For the text-containing cell, return its midpoint in [X, Y] coordinate format. 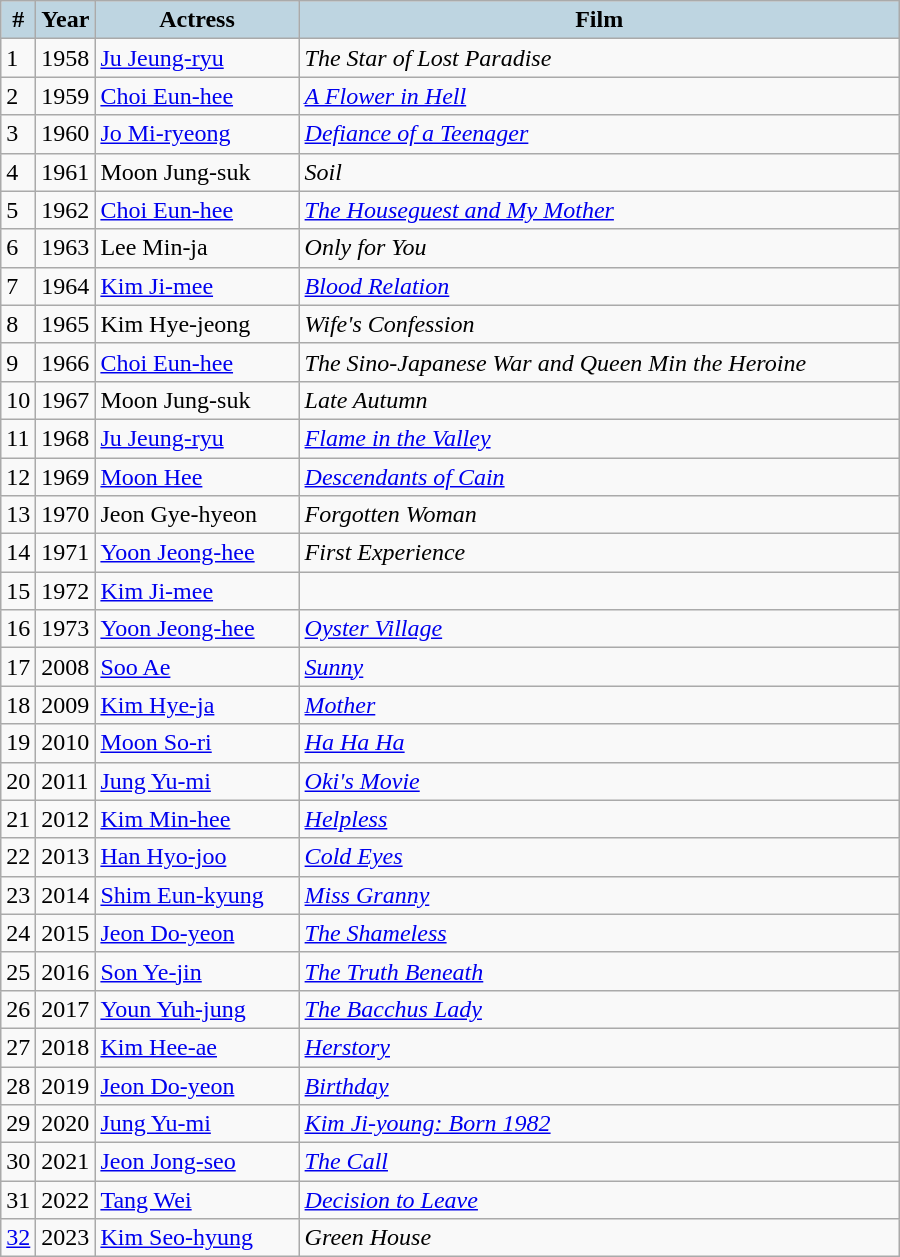
Actress [197, 20]
Cold Eyes [599, 857]
31 [18, 1200]
Birthday [599, 1085]
2 [18, 96]
2019 [66, 1085]
1959 [66, 96]
15 [18, 591]
1962 [66, 210]
Soil [599, 172]
7 [18, 286]
Kim Hye-jeong [197, 324]
Forgotten Woman [599, 515]
2010 [66, 743]
32 [18, 1238]
A Flower in Hell [599, 96]
1958 [66, 58]
Jeon Jong-seo [197, 1162]
1960 [66, 134]
2013 [66, 857]
Soo Ae [197, 667]
3 [18, 134]
The Shameless [599, 933]
2012 [66, 819]
2011 [66, 781]
2022 [66, 1200]
5 [18, 210]
Kim Ji-young: Born 1982 [599, 1124]
The Star of Lost Paradise [599, 58]
2016 [66, 971]
24 [18, 933]
8 [18, 324]
Year [66, 20]
1965 [66, 324]
Oyster Village [599, 629]
Film [599, 20]
Late Autumn [599, 400]
The Houseguest and My Mother [599, 210]
9 [18, 362]
11 [18, 438]
Kim Seo-hyung [197, 1238]
25 [18, 971]
14 [18, 553]
Moon So-ri [197, 743]
Kim Min-hee [197, 819]
1967 [66, 400]
30 [18, 1162]
The Call [599, 1162]
2021 [66, 1162]
Miss Granny [599, 895]
Decision to Leave [599, 1200]
27 [18, 1047]
Tang Wei [197, 1200]
2014 [66, 895]
2023 [66, 1238]
Green House [599, 1238]
21 [18, 819]
17 [18, 667]
Oki's Movie [599, 781]
1971 [66, 553]
13 [18, 515]
Shim Eun-kyung [197, 895]
1964 [66, 286]
Defiance of a Teenager [599, 134]
Descendants of Cain [599, 477]
28 [18, 1085]
1968 [66, 438]
29 [18, 1124]
First Experience [599, 553]
2018 [66, 1047]
19 [18, 743]
The Sino-Japanese War and Queen Min the Heroine [599, 362]
The Bacchus Lady [599, 1009]
Blood Relation [599, 286]
# [18, 20]
2017 [66, 1009]
Jo Mi-ryeong [197, 134]
Mother [599, 705]
The Truth Beneath [599, 971]
4 [18, 172]
Han Hyo-joo [197, 857]
Son Ye-jin [197, 971]
Kim Hee-ae [197, 1047]
1973 [66, 629]
1969 [66, 477]
Moon Hee [197, 477]
Herstory [599, 1047]
Only for You [599, 248]
1961 [66, 172]
6 [18, 248]
18 [18, 705]
Lee Min-ja [197, 248]
Sunny [599, 667]
2020 [66, 1124]
Wife's Confession [599, 324]
12 [18, 477]
Ha Ha Ha [599, 743]
2009 [66, 705]
2015 [66, 933]
22 [18, 857]
Jeon Gye-hyeon [197, 515]
20 [18, 781]
1966 [66, 362]
Helpless [599, 819]
Youn Yuh-jung [197, 1009]
26 [18, 1009]
1970 [66, 515]
1 [18, 58]
16 [18, 629]
1972 [66, 591]
10 [18, 400]
2008 [66, 667]
23 [18, 895]
1963 [66, 248]
Kim Hye-ja [197, 705]
Flame in the Valley [599, 438]
